Detect which cell encompasses the target text, then output its (x, y) center coordinate. 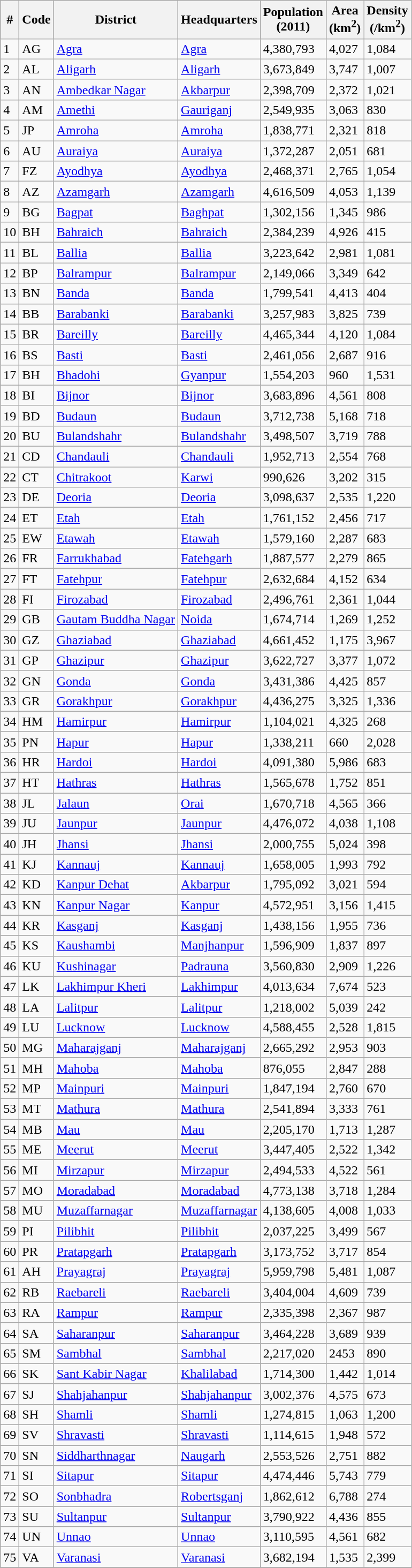
1,596,909 (293, 946)
2,321 (345, 131)
1,269 (345, 620)
31 (10, 660)
561 (387, 1170)
2,981 (345, 253)
63 (10, 1313)
JP (36, 131)
18 (10, 395)
61 (10, 1272)
4,038 (345, 824)
23 (10, 497)
2,665,292 (293, 1047)
1,252 (387, 620)
2,037,225 (293, 1231)
Orai (219, 803)
AH (36, 1272)
1,345 (345, 212)
1,838,771 (293, 131)
Kushinagar (116, 966)
987 (387, 1313)
FR (36, 559)
3,202 (345, 477)
14 (10, 314)
11 (10, 253)
682 (387, 1537)
# (10, 20)
2,632,684 (293, 579)
FI (36, 599)
38 (10, 803)
SJ (36, 1394)
3,682,194 (293, 1557)
KR (36, 925)
MP (36, 1088)
3 (10, 89)
1,565,678 (293, 783)
Siddharthnagar (116, 1456)
Manjhanpur (219, 946)
3,377 (345, 660)
AU (36, 151)
3,790,922 (293, 1517)
2,549,935 (293, 110)
SM (36, 1353)
4,436 (345, 1517)
2,361 (345, 599)
5,168 (345, 416)
LK (36, 986)
634 (387, 579)
2,522 (345, 1150)
768 (387, 457)
AL (36, 69)
3,712,738 (293, 416)
Gyanpur (219, 375)
1,554,203 (293, 375)
Lakhimpur (219, 986)
58 (10, 1211)
Code (36, 20)
3,683,896 (293, 395)
2,494,533 (293, 1170)
LU (36, 1027)
MU (36, 1211)
MG (36, 1047)
673 (387, 1394)
2453 (345, 1353)
Gauriganj (219, 110)
681 (387, 151)
BI (36, 395)
Bhadohi (116, 375)
1,847,194 (293, 1088)
Area (km2) (345, 20)
8 (10, 192)
3,257,983 (293, 314)
1,108 (387, 824)
3,447,405 (293, 1150)
1,063 (345, 1414)
JH (36, 844)
15 (10, 334)
74 (10, 1537)
4,436,275 (293, 701)
52 (10, 1088)
RA (36, 1313)
35 (10, 742)
779 (387, 1476)
1,761,152 (293, 518)
2,399 (387, 1557)
17 (10, 375)
MB (36, 1129)
2,335,398 (293, 1313)
3,747 (345, 69)
69 (10, 1435)
PI (36, 1231)
SU (36, 1517)
48 (10, 1007)
SN (36, 1456)
3,719 (345, 436)
7,674 (345, 986)
27 (10, 579)
1,104,021 (293, 721)
SI (36, 1476)
1,438,156 (293, 925)
ET (36, 518)
Sant Kabir Nagar (116, 1374)
36 (10, 762)
1,302,156 (293, 212)
1,021 (387, 89)
55 (10, 1150)
1,007 (387, 69)
33 (10, 701)
315 (387, 477)
GZ (36, 640)
22 (10, 477)
4 (10, 110)
39 (10, 824)
72 (10, 1496)
HR (36, 762)
1,952,713 (293, 457)
288 (387, 1068)
3,560,830 (293, 966)
1,862,612 (293, 1496)
41 (10, 864)
2,468,371 (293, 171)
2,687 (345, 355)
49 (10, 1027)
DE (36, 497)
1,955 (345, 925)
1,220 (387, 497)
670 (387, 1088)
Farrukhabad (116, 559)
71 (10, 1476)
882 (387, 1456)
46 (10, 966)
Naugarh (219, 1456)
3,002,376 (293, 1394)
5,959,798 (293, 1272)
3,498,507 (293, 436)
660 (345, 742)
2,760 (345, 1088)
2,765 (345, 171)
2,398,709 (293, 89)
1,114,615 (293, 1435)
4,008 (345, 1211)
1,081 (387, 253)
Robertsganj (219, 1496)
Noida (219, 620)
2,456 (345, 518)
KN (36, 905)
64 (10, 1333)
37 (10, 783)
523 (387, 986)
4,413 (345, 293)
PN (36, 742)
SO (36, 1496)
FT (36, 579)
3,464,228 (293, 1333)
1,674,714 (293, 620)
3,021 (345, 885)
4,476,072 (293, 824)
1,044 (387, 599)
1,218,002 (293, 1007)
AG (36, 49)
830 (387, 110)
594 (387, 885)
GB (36, 620)
404 (387, 293)
24 (10, 518)
3,063 (345, 110)
42 (10, 885)
SV (36, 1435)
2,553,526 (293, 1456)
59 (10, 1231)
MT (36, 1109)
1,226 (387, 966)
45 (10, 946)
16 (10, 355)
792 (387, 864)
2,909 (345, 966)
2,496,761 (293, 599)
12 (10, 273)
1,948 (345, 1435)
268 (387, 721)
Ambedkar Nagar (116, 89)
HT (36, 783)
5,039 (345, 1007)
4,465,344 (293, 334)
MH (36, 1068)
718 (387, 416)
Kanpur Nagar (116, 905)
242 (387, 1007)
57 (10, 1190)
BD (36, 416)
4,152 (345, 579)
3,098,637 (293, 497)
1 (10, 49)
1,139 (387, 192)
4,027 (345, 49)
32 (10, 681)
20 (10, 436)
4,474,446 (293, 1476)
Gautam Buddha Nagar (116, 620)
10 (10, 232)
5,986 (345, 762)
LA (36, 1007)
BP (36, 273)
761 (387, 1109)
25 (10, 538)
UN (36, 1537)
28 (10, 599)
4,425 (345, 681)
3,156 (345, 905)
4,053 (345, 192)
2,535 (345, 497)
916 (387, 355)
4,588,455 (293, 1027)
Headquarters (219, 20)
366 (387, 803)
818 (387, 131)
2,149,066 (293, 273)
2,367 (345, 1313)
AN (36, 89)
3,325 (345, 701)
AZ (36, 192)
2,384,239 (293, 232)
29 (10, 620)
2,217,020 (293, 1353)
HM (36, 721)
1,714,300 (293, 1374)
Density (/km2) (387, 20)
1,658,005 (293, 864)
7 (10, 171)
JL (36, 803)
736 (387, 925)
5,024 (345, 844)
2,287 (345, 538)
2 (10, 69)
MI (36, 1170)
4,575 (345, 1394)
3,967 (387, 640)
VA (36, 1557)
890 (387, 1353)
BL (36, 253)
Kanpur (219, 905)
KU (36, 966)
3,223,642 (293, 253)
5,743 (345, 1476)
75 (10, 1557)
51 (10, 1068)
2,528 (345, 1027)
2,953 (345, 1047)
1,752 (345, 783)
1,372,287 (293, 151)
GR (36, 701)
Amethi (116, 110)
PR (36, 1252)
56 (10, 1170)
788 (387, 436)
GN (36, 681)
44 (10, 925)
1,799,541 (293, 293)
60 (10, 1252)
43 (10, 905)
70 (10, 1456)
1,175 (345, 640)
1,336 (387, 701)
ME (36, 1150)
4,522 (345, 1170)
2,051 (345, 151)
30 (10, 640)
1,054 (387, 171)
1,531 (387, 375)
6,788 (345, 1496)
KD (36, 885)
2,000,755 (293, 844)
1,837 (345, 946)
1,033 (387, 1211)
1,274,815 (293, 1414)
Bagpat (116, 212)
4,013,634 (293, 986)
857 (387, 681)
4,926 (345, 232)
19 (10, 416)
1,200 (387, 1414)
3,825 (345, 314)
CD (36, 457)
3,173,752 (293, 1252)
Karwi (219, 477)
1,442 (345, 1374)
4,380,793 (293, 49)
2,461,056 (293, 355)
3,333 (345, 1109)
JU (36, 824)
34 (10, 721)
67 (10, 1394)
3,718 (345, 1190)
2,279 (345, 559)
4,565 (345, 803)
4,572,951 (293, 905)
Fatehgarh (219, 559)
2,372 (345, 89)
KS (36, 946)
CT (36, 477)
EW (36, 538)
986 (387, 212)
66 (10, 1374)
Population (2011) (293, 20)
3,110,595 (293, 1537)
1,072 (387, 660)
68 (10, 1414)
MO (36, 1190)
4,616,509 (293, 192)
Padrauna (219, 966)
415 (387, 232)
BS (36, 355)
642 (387, 273)
1,087 (387, 1272)
854 (387, 1252)
BB (36, 314)
KJ (36, 864)
960 (345, 375)
47 (10, 986)
Kaushambi (116, 946)
2,541,894 (293, 1109)
4,661,452 (293, 640)
1,338,211 (293, 742)
567 (387, 1231)
Khalilabad (219, 1374)
BU (36, 436)
1,670,718 (293, 803)
572 (387, 1435)
398 (387, 844)
SA (36, 1333)
AM (36, 110)
876,055 (293, 1068)
73 (10, 1517)
2,205,170 (293, 1129)
FZ (36, 171)
SK (36, 1374)
26 (10, 559)
3,689 (345, 1333)
3,404,004 (293, 1292)
808 (387, 395)
6 (10, 151)
2,847 (345, 1068)
1,535 (345, 1557)
1,887,577 (293, 559)
65 (10, 1353)
2,554 (345, 457)
62 (10, 1292)
897 (387, 946)
53 (10, 1109)
Chitrakoot (116, 477)
54 (10, 1129)
4,138,605 (293, 1211)
851 (387, 783)
13 (10, 293)
1,415 (387, 905)
1,815 (387, 1027)
1,284 (387, 1190)
1,579,160 (293, 538)
Baghpat (219, 212)
990,626 (293, 477)
3,349 (345, 273)
5 (10, 131)
1,342 (387, 1150)
4,325 (345, 721)
4,773,138 (293, 1190)
1,795,092 (293, 885)
939 (387, 1333)
4,609 (345, 1292)
District (116, 20)
1,014 (387, 1374)
2,751 (345, 1456)
865 (387, 559)
Sonbhadra (116, 1496)
3,673,849 (293, 69)
5,481 (345, 1272)
GP (36, 660)
Lakhimpur Kheri (116, 986)
903 (387, 1047)
40 (10, 844)
SH (36, 1414)
274 (387, 1496)
3,622,727 (293, 660)
4,091,380 (293, 762)
RB (36, 1292)
BN (36, 293)
BR (36, 334)
50 (10, 1047)
3,431,386 (293, 681)
Kanpur Dehat (116, 885)
1,713 (345, 1129)
1,287 (387, 1129)
BG (36, 212)
2,028 (387, 742)
Jalaun (116, 803)
1,993 (345, 864)
4,120 (345, 334)
717 (387, 518)
21 (10, 457)
3,717 (345, 1252)
855 (387, 1517)
9 (10, 212)
3,499 (345, 1231)
